Scan for the cell matching the given text and deliver its (x, y) coordinate at center. 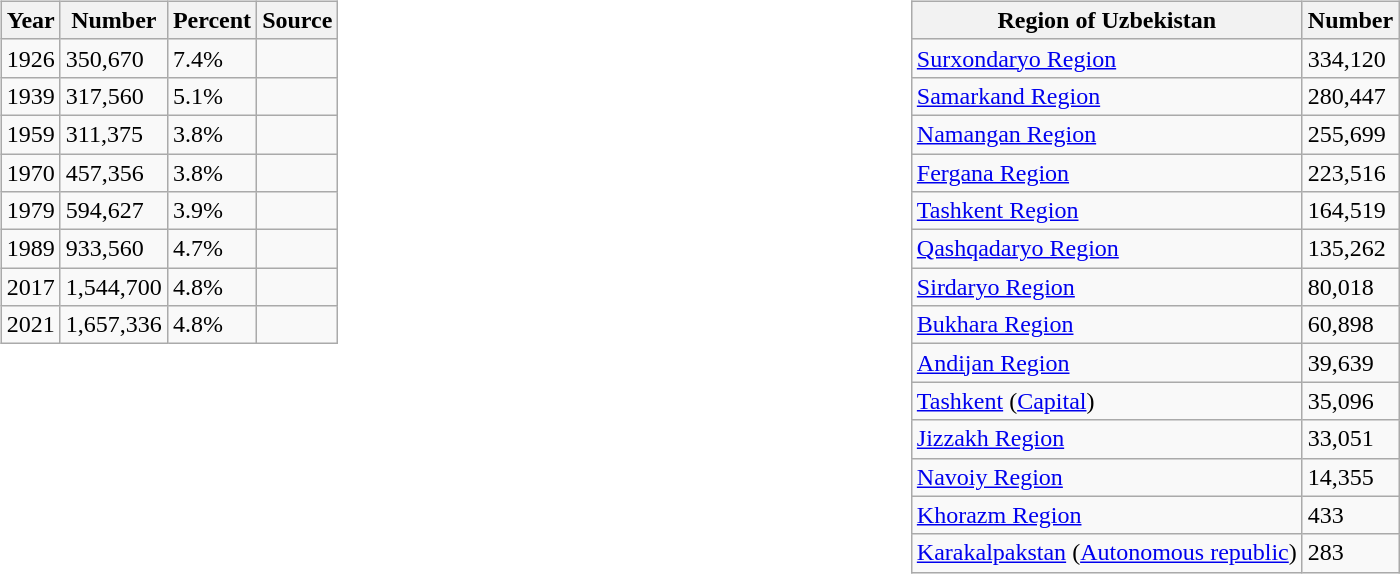
317,560 (114, 96)
1926 (30, 58)
164,519 (1350, 211)
Tashkent (Capital) (1106, 401)
334,120 (1350, 58)
Surxondaryo Region (1106, 58)
Karakalpakstan (Autonomous republic) (1106, 553)
Qashqadaryo Region (1106, 249)
Source (298, 20)
Khorazm Region (1106, 515)
135,262 (1350, 249)
433 (1350, 515)
80,018 (1350, 287)
311,375 (114, 134)
4.7% (212, 249)
35,096 (1350, 401)
280,447 (1350, 96)
Namangan Region (1106, 134)
1939 (30, 96)
Region of Uzbekistan (1106, 20)
Year (30, 20)
2017 (30, 287)
Jizzakh Region (1106, 439)
1989 (30, 249)
7.4% (212, 58)
457,356 (114, 173)
350,670 (114, 58)
255,699 (1350, 134)
Navoiy Region (1106, 477)
Andijan Region (1106, 363)
223,516 (1350, 173)
Samarkand Region (1106, 96)
5.1% (212, 96)
33,051 (1350, 439)
60,898 (1350, 325)
39,639 (1350, 363)
1959 (30, 134)
1,657,336 (114, 325)
1,544,700 (114, 287)
933,560 (114, 249)
3.9% (212, 211)
Fergana Region (1106, 173)
Sirdaryo Region (1106, 287)
1979 (30, 211)
Percent (212, 20)
283 (1350, 553)
14,355 (1350, 477)
Tashkent Region (1106, 211)
2021 (30, 325)
594,627 (114, 211)
1970 (30, 173)
Bukhara Region (1106, 325)
